Return (x, y) of the center of cell containing provided text 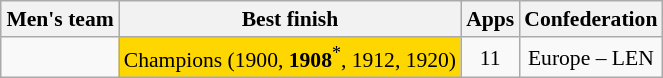
Confederation (590, 19)
11 (490, 58)
Europe – LEN (590, 58)
Best finish (290, 19)
Apps (490, 19)
Champions (1900, 1908*, 1912, 1920) (290, 58)
Men's team (60, 19)
